Capture the cell that displays the provided text and extract its [X, Y] central coordinate. 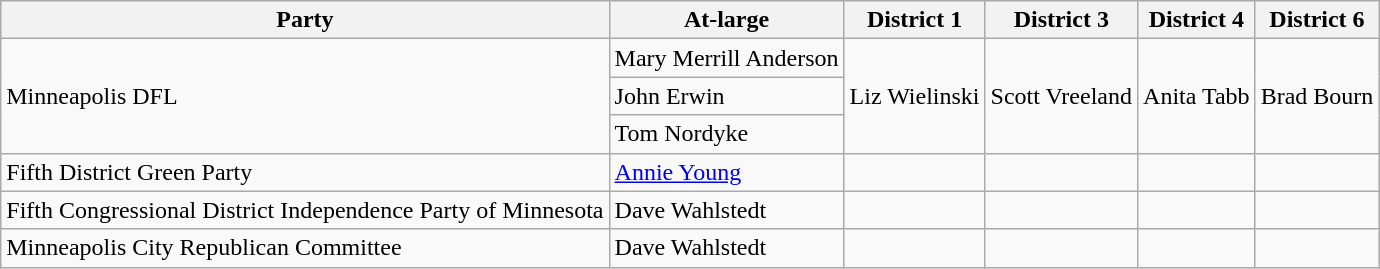
Annie Young [726, 172]
Fifth Congressional District Independence Party of Minnesota [305, 210]
Anita Tabb [1197, 96]
Brad Bourn [1317, 96]
Minneapolis City Republican Committee [305, 248]
District 1 [914, 20]
Tom Nordyke [726, 134]
District 3 [1061, 20]
Scott Vreeland [1061, 96]
Minneapolis DFL [305, 96]
District 6 [1317, 20]
Mary Merrill Anderson [726, 58]
Fifth District Green Party [305, 172]
Liz Wielinski [914, 96]
Party [305, 20]
At-large [726, 20]
John Erwin [726, 96]
District 4 [1197, 20]
